Return the (x, y) coordinate for the center point of the cell that contains the specified text.  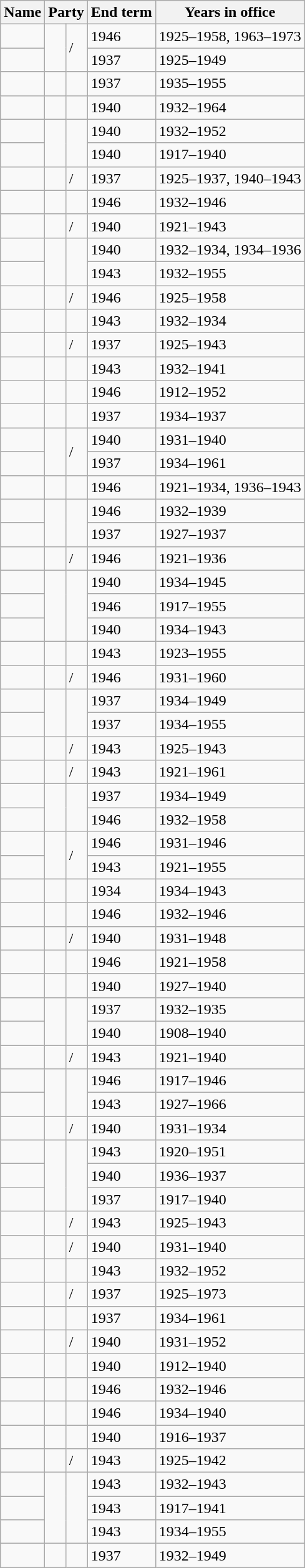
1932–1941 (230, 369)
1925–1973 (230, 1294)
Years in office (230, 12)
1927–1966 (230, 1105)
1934 (121, 891)
1932–1964 (230, 107)
1925–1958, 1963–1973 (230, 36)
End term (121, 12)
1931–1946 (230, 843)
1921–1934, 1936–1943 (230, 487)
Party (66, 12)
1931–1952 (230, 1342)
1931–1948 (230, 938)
1916–1937 (230, 1436)
1934–1945 (230, 582)
1932–1949 (230, 1556)
1932–1935 (230, 1009)
1934–1937 (230, 416)
1934–1940 (230, 1413)
1920–1951 (230, 1152)
1932–1934 (230, 321)
Name (22, 12)
1927–1937 (230, 535)
1932–1943 (230, 1484)
1921–1936 (230, 558)
1917–1941 (230, 1508)
1931–1934 (230, 1128)
1935–1955 (230, 84)
1925–1949 (230, 60)
1925–1958 (230, 298)
1932–1939 (230, 511)
1932–1958 (230, 820)
1921–1958 (230, 962)
1912–1952 (230, 392)
1927–1940 (230, 985)
1908–1940 (230, 1033)
1912–1940 (230, 1365)
1921–1940 (230, 1057)
1931–1960 (230, 677)
1917–1946 (230, 1081)
1921–1961 (230, 772)
1923–1955 (230, 653)
1917–1955 (230, 606)
1936–1937 (230, 1176)
1932–1934, 1934–1936 (230, 249)
1925–1937, 1940–1943 (230, 178)
1925–1942 (230, 1461)
1921–1943 (230, 226)
1921–1955 (230, 867)
1932–1955 (230, 273)
